Search for the cell housing the specified text and yield its [x, y] center coordinate. 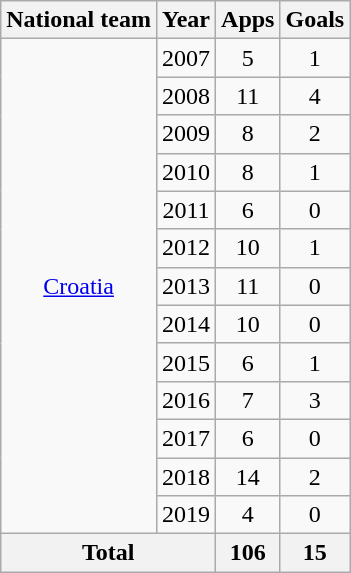
National team [79, 20]
15 [315, 553]
Total [108, 553]
2014 [186, 324]
2008 [186, 96]
2013 [186, 286]
2016 [186, 400]
2012 [186, 248]
2009 [186, 134]
Goals [315, 20]
2007 [186, 58]
2015 [186, 362]
3 [315, 400]
2018 [186, 477]
2010 [186, 172]
2019 [186, 515]
Year [186, 20]
Apps [248, 20]
106 [248, 553]
7 [248, 400]
5 [248, 58]
Croatia [79, 286]
2017 [186, 438]
2011 [186, 210]
14 [248, 477]
